Detect which cell encompasses the target text, then output its (x, y) center coordinate. 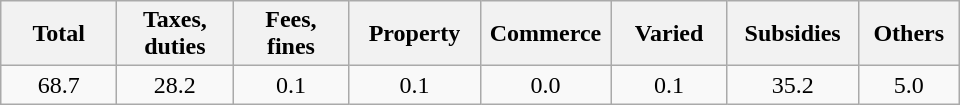
35.2 (792, 85)
Subsidies (792, 34)
68.7 (59, 85)
5.0 (908, 85)
Total (59, 34)
Property (414, 34)
Varied (669, 34)
Fees, fines (291, 34)
Others (908, 34)
Commerce (546, 34)
28.2 (175, 85)
Taxes, duties (175, 34)
0.0 (546, 85)
